Search for the cell housing the specified text and yield its [x, y] center coordinate. 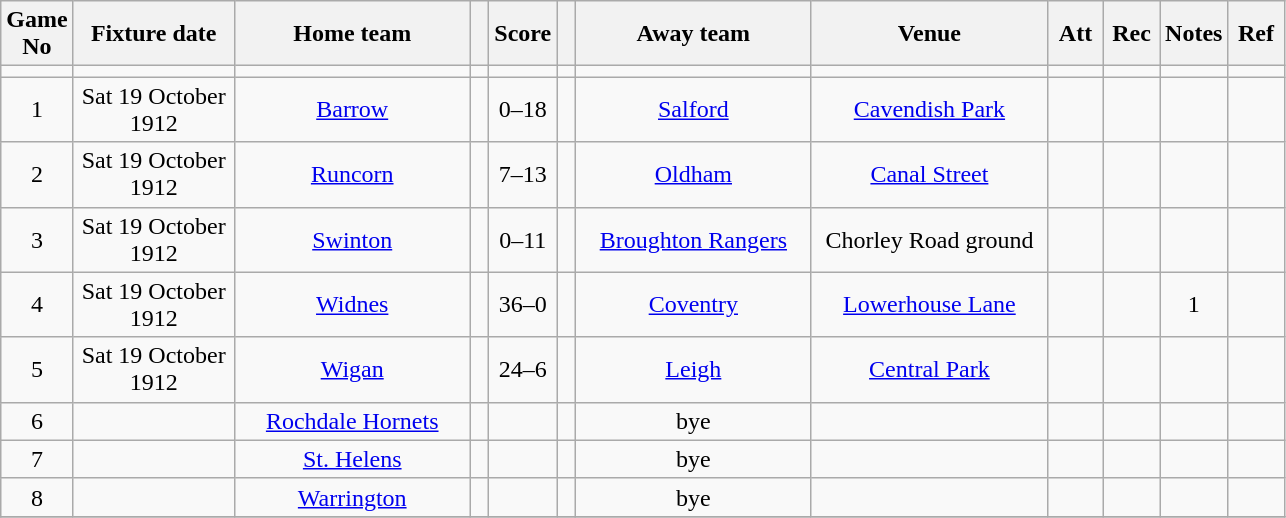
Central Park [929, 370]
Rochdale Hornets [352, 421]
Notes [1194, 34]
St. Helens [352, 459]
Leigh [693, 370]
Wigan [352, 370]
Away team [693, 34]
Salford [693, 110]
0–18 [523, 110]
Home team [352, 34]
Swinton [352, 240]
Rec [1132, 34]
Att [1075, 34]
3 [37, 240]
7 [37, 459]
4 [37, 304]
Ref [1256, 34]
Chorley Road ground [929, 240]
Canal Street [929, 174]
Venue [929, 34]
7–13 [523, 174]
Broughton Rangers [693, 240]
2 [37, 174]
Cavendish Park [929, 110]
Game No [37, 34]
8 [37, 497]
5 [37, 370]
24–6 [523, 370]
Warrington [352, 497]
0–11 [523, 240]
Fixture date [154, 34]
Oldham [693, 174]
Widnes [352, 304]
Lowerhouse Lane [929, 304]
Score [523, 34]
6 [37, 421]
Runcorn [352, 174]
Barrow [352, 110]
36–0 [523, 304]
Coventry [693, 304]
